From the cell containing the given text, extract its center point as [x, y] coordinate. 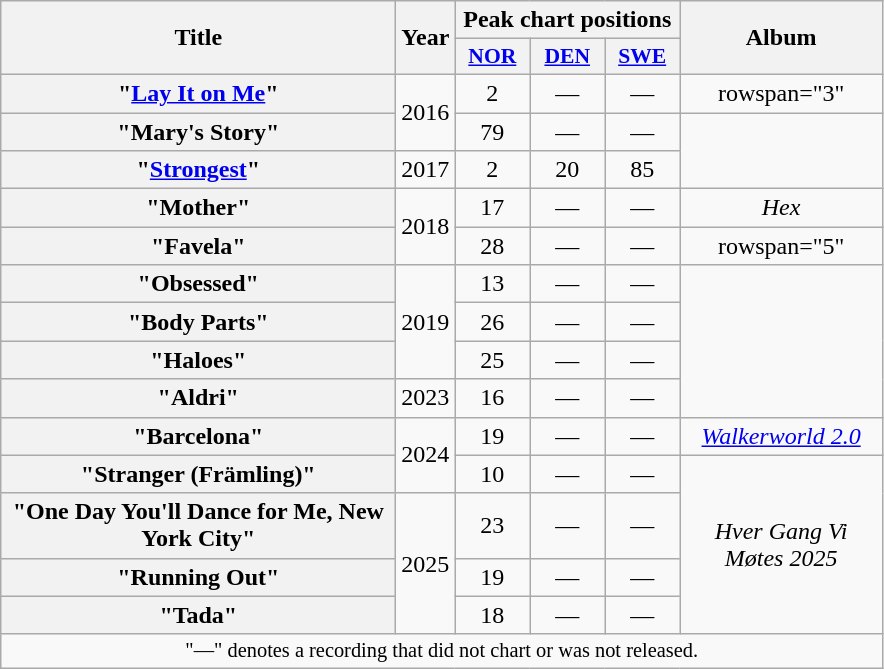
26 [492, 322]
2019 [426, 322]
20 [568, 170]
Walkerworld 2.0 [782, 436]
"Lay It on Me" [198, 93]
Year [426, 38]
2025 [426, 564]
Album [782, 38]
79 [492, 131]
"Favela" [198, 246]
2018 [426, 227]
2017 [426, 170]
28 [492, 246]
23 [492, 526]
85 [642, 170]
Hver Gang Vi Møtes 2025 [782, 544]
"Stranger (Främling)" [198, 474]
"One Day You'll Dance for Me, New York City" [198, 526]
"Mother" [198, 208]
Peak chart positions [568, 20]
"Running Out" [198, 577]
"Haloes" [198, 360]
SWE [642, 57]
10 [492, 474]
"Obsessed" [198, 284]
17 [492, 208]
Title [198, 38]
rowspan="3" [782, 93]
16 [492, 398]
2024 [426, 455]
"Aldri" [198, 398]
"Tada" [198, 615]
Hex [782, 208]
13 [492, 284]
DEN [568, 57]
25 [492, 360]
"Body Parts" [198, 322]
18 [492, 615]
"Barcelona" [198, 436]
"—" denotes a recording that did not chart or was not released. [442, 651]
rowspan="5" [782, 246]
2023 [426, 398]
"Mary's Story" [198, 131]
2016 [426, 112]
NOR [492, 57]
"Strongest" [198, 170]
